Scan for the cell matching the given text and deliver its (x, y) coordinate at center. 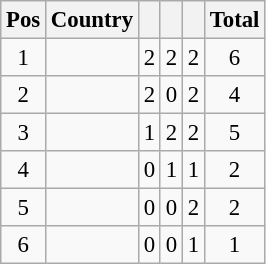
Total (234, 20)
3 (24, 133)
Country (92, 20)
Pos (24, 20)
